Identify which cell holds the provided text, then report its (x, y) central coordinate. 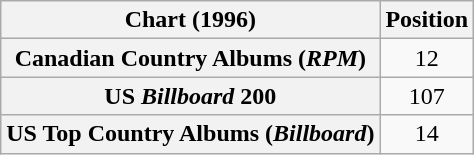
Chart (1996) (190, 20)
Canadian Country Albums (RPM) (190, 58)
12 (427, 58)
107 (427, 96)
US Top Country Albums (Billboard) (190, 134)
14 (427, 134)
US Billboard 200 (190, 96)
Position (427, 20)
